For the text-containing cell, return its midpoint in [X, Y] coordinate format. 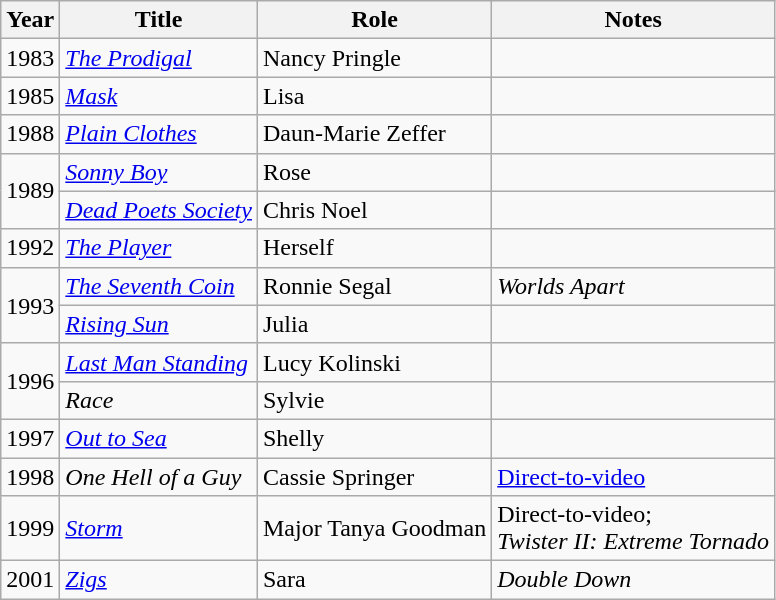
Nancy Pringle [374, 58]
Rose [374, 172]
Last Man Standing [159, 362]
Direct-to-video [634, 477]
Daun-Marie Zeffer [374, 134]
1993 [30, 305]
Storm [159, 528]
One Hell of a Guy [159, 477]
Shelly [374, 438]
Rising Sun [159, 324]
The Seventh Coin [159, 286]
Sara [374, 580]
1989 [30, 191]
Race [159, 400]
Role [374, 20]
Sonny Boy [159, 172]
Worlds Apart [634, 286]
Lisa [374, 96]
Plain Clothes [159, 134]
2001 [30, 580]
Cassie Springer [374, 477]
1996 [30, 381]
Major Tanya Goodman [374, 528]
Zigs [159, 580]
Mask [159, 96]
The Prodigal [159, 58]
Lucy Kolinski [374, 362]
Dead Poets Society [159, 210]
Title [159, 20]
1999 [30, 528]
Year [30, 20]
1985 [30, 96]
1992 [30, 248]
Notes [634, 20]
1997 [30, 438]
1998 [30, 477]
Julia [374, 324]
Chris Noel [374, 210]
1983 [30, 58]
Out to Sea [159, 438]
Herself [374, 248]
Direct-to-video; Twister II: Extreme Tornado [634, 528]
Sylvie [374, 400]
The Player [159, 248]
Ronnie Segal [374, 286]
1988 [30, 134]
Double Down [634, 580]
